Extract the (X, Y) coordinate from the center of the cell holding the provided text.  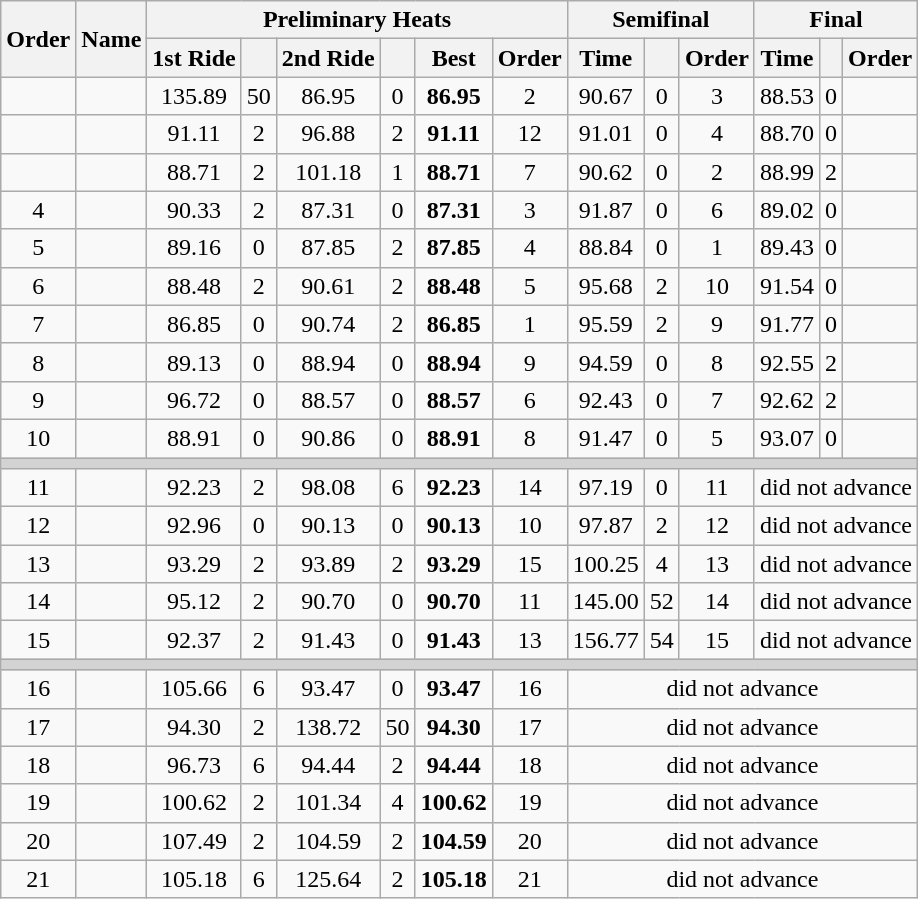
91.54 (786, 286)
95.59 (606, 324)
52 (662, 602)
90.61 (328, 286)
Preliminary Heats (357, 20)
91.77 (786, 324)
100.25 (606, 564)
97.87 (606, 526)
88.99 (786, 172)
2nd Ride (328, 58)
96.72 (194, 400)
54 (662, 640)
90.67 (606, 96)
Semifinal (660, 20)
96.88 (328, 134)
101.34 (328, 803)
95.68 (606, 286)
125.64 (328, 879)
89.43 (786, 248)
145.00 (606, 602)
93.89 (328, 564)
1st Ride (194, 58)
92.55 (786, 362)
93.07 (786, 438)
101.18 (328, 172)
92.43 (606, 400)
Best (454, 58)
107.49 (194, 841)
98.08 (328, 488)
95.12 (194, 602)
88.70 (786, 134)
Name (112, 39)
90.74 (328, 324)
92.62 (786, 400)
105.66 (194, 689)
89.13 (194, 362)
89.16 (194, 248)
91.01 (606, 134)
89.02 (786, 210)
97.19 (606, 488)
94.59 (606, 362)
91.87 (606, 210)
90.33 (194, 210)
88.84 (606, 248)
91.47 (606, 438)
90.86 (328, 438)
96.73 (194, 765)
90.62 (606, 172)
156.77 (606, 640)
138.72 (328, 727)
92.37 (194, 640)
135.89 (194, 96)
Final (836, 20)
88.53 (786, 96)
92.96 (194, 526)
